Locate the cell with the specified text and output its [x, y] center coordinate. 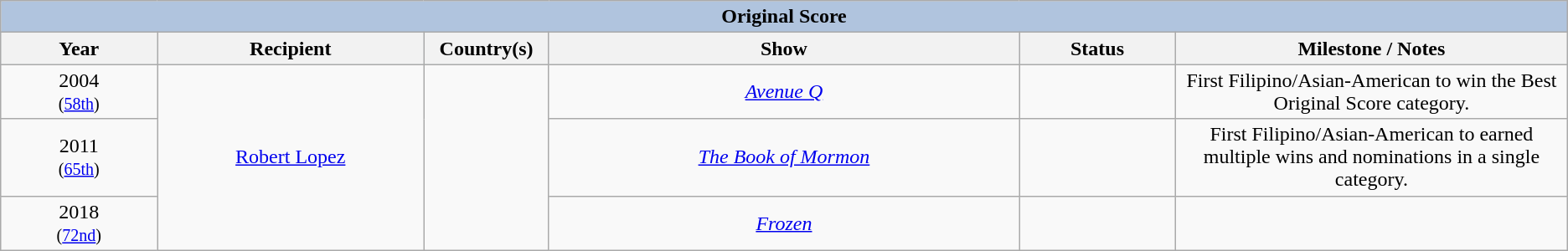
Status [1097, 49]
Milestone / Notes [1372, 49]
The Book of Mormon [784, 157]
2011(65th) [79, 157]
Original Score [784, 17]
Show [784, 49]
First Filipino/Asian-American to win the Best Original Score category. [1372, 92]
Robert Lopez [291, 157]
Year [79, 49]
Avenue Q [784, 92]
2004(58th) [79, 92]
Frozen [784, 223]
Recipient [291, 49]
2018(72nd) [79, 223]
Country(s) [487, 49]
First Filipino/Asian-American to earned multiple wins and nominations in a single category. [1372, 157]
